Provide the [X, Y] coordinate of the cell's center where the given text is located.  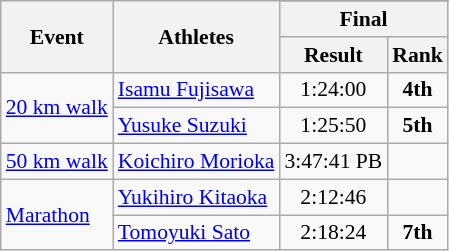
Rank [418, 55]
50 km walk [57, 162]
1:24:00 [333, 90]
2:18:24 [333, 233]
4th [418, 90]
Yusuke Suzuki [196, 126]
1:25:50 [333, 126]
20 km walk [57, 108]
5th [418, 126]
Tomoyuki Sato [196, 233]
2:12:46 [333, 197]
7th [418, 233]
Result [333, 55]
Marathon [57, 214]
Koichiro Morioka [196, 162]
3:47:41 PB [333, 162]
Yukihiro Kitaoka [196, 197]
Athletes [196, 36]
Isamu Fujisawa [196, 90]
Final [363, 19]
Event [57, 36]
